Detect which cell encompasses the target text, then output its (X, Y) center coordinate. 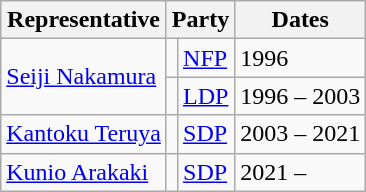
Dates (300, 20)
Kunio Arakaki (84, 172)
Kantoku Teruya (84, 134)
2021 – (300, 172)
1996 – 2003 (300, 96)
LDP (206, 96)
2003 – 2021 (300, 134)
Party (200, 20)
Representative (84, 20)
Seiji Nakamura (84, 77)
1996 (300, 58)
NFP (206, 58)
